Extract the (x, y) coordinate from the center of the cell holding the provided text.  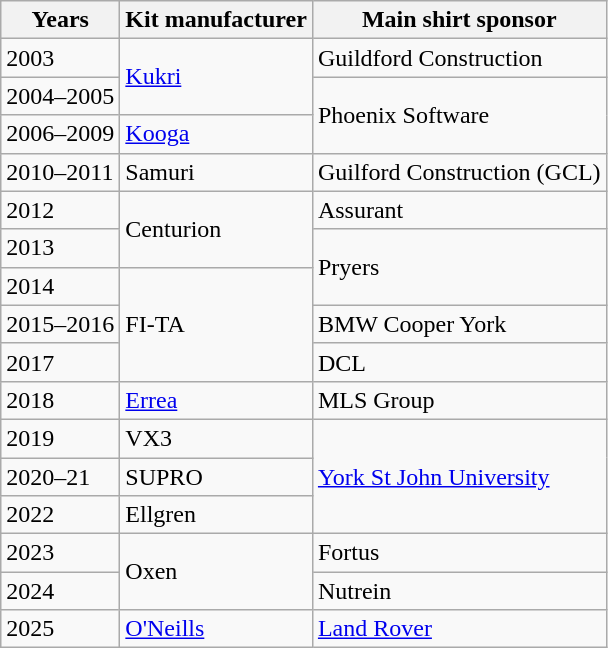
2019 (60, 438)
Pryers (459, 267)
SUPRO (216, 477)
Land Rover (459, 629)
Fortus (459, 553)
2017 (60, 362)
Phoenix Software (459, 115)
Kukri (216, 77)
2010–2011 (60, 172)
2020–21 (60, 477)
BMW Cooper York (459, 324)
Assurant (459, 210)
Oxen (216, 572)
2022 (60, 515)
Kit manufacturer (216, 20)
Guilford Construction (GCL) (459, 172)
2012 (60, 210)
2006–2009 (60, 134)
DCL (459, 362)
MLS Group (459, 400)
Guildford Construction (459, 58)
2015–2016 (60, 324)
Nutrein (459, 591)
Years (60, 20)
2004–2005 (60, 96)
2003 (60, 58)
York St John University (459, 476)
Main shirt sponsor (459, 20)
2023 (60, 553)
Centurion (216, 229)
VX3 (216, 438)
2024 (60, 591)
Errea (216, 400)
Samuri (216, 172)
Ellgren (216, 515)
FI-TA (216, 324)
O'Neills (216, 629)
2025 (60, 629)
2013 (60, 248)
Kooga (216, 134)
2018 (60, 400)
2014 (60, 286)
